Provide the (X, Y) coordinate of the cell's center where the given text is located.  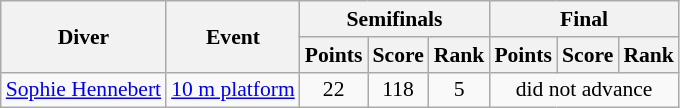
22 (334, 90)
Diver (84, 36)
10 m platform (233, 90)
118 (398, 90)
Semifinals (395, 19)
Sophie Hennebert (84, 90)
did not advance (584, 90)
Final (584, 19)
Event (233, 36)
5 (460, 90)
